Extract the [x, y] coordinate from the center of the cell holding the provided text.  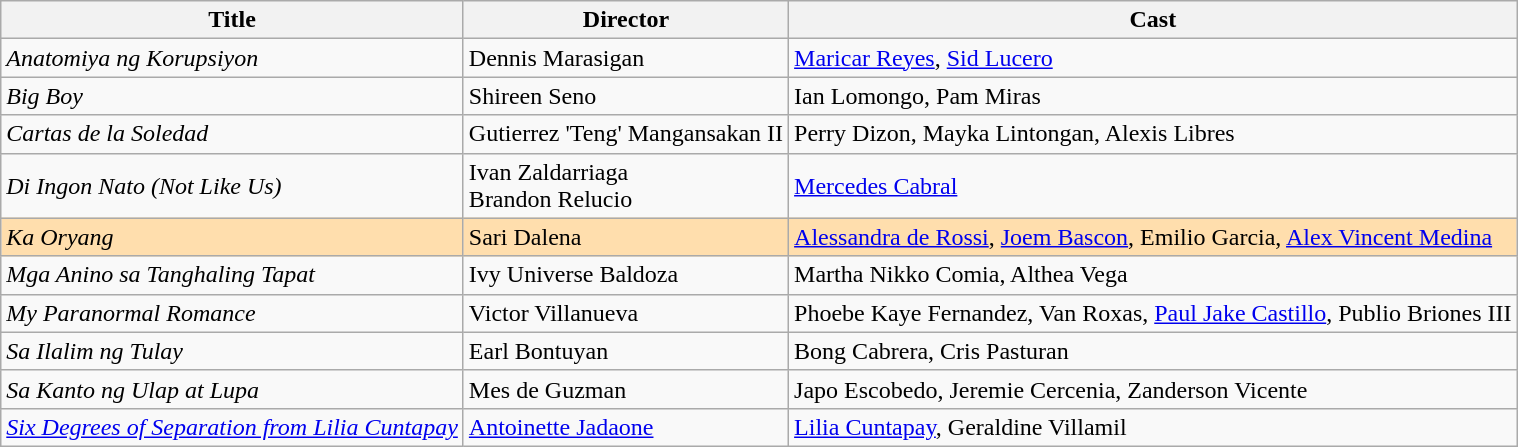
Maricar Reyes, Sid Lucero [1154, 58]
Shireen Seno [626, 96]
Antoinette Jadaone [626, 427]
Sari Dalena [626, 237]
Ian Lomongo, Pam Miras [1154, 96]
Title [232, 20]
Phoebe Kaye Fernandez, Van Roxas, Paul Jake Castillo, Publio Briones III [1154, 313]
Bong Cabrera, Cris Pasturan [1154, 351]
Victor Villanueva [626, 313]
Dennis Marasigan [626, 58]
Ivy Universe Baldoza [626, 275]
Sa Ilalim ng Tulay [232, 351]
Six Degrees of Separation from Lilia Cuntapay [232, 427]
Martha Nikko Comia, Althea Vega [1154, 275]
Gutierrez 'Teng' Mangansakan II [626, 134]
Earl Bontuyan [626, 351]
Cartas de la Soledad [232, 134]
Cast [1154, 20]
Mga Anino sa Tanghaling Tapat [232, 275]
My Paranormal Romance [232, 313]
Mes de Guzman [626, 389]
Japo Escobedo, Jeremie Cercenia, Zanderson Vicente [1154, 389]
Lilia Cuntapay, Geraldine Villamil [1154, 427]
Di Ingon Nato (Not Like Us) [232, 186]
Big Boy [232, 96]
Mercedes Cabral [1154, 186]
Sa Kanto ng Ulap at Lupa [232, 389]
Alessandra de Rossi, Joem Bascon, Emilio Garcia, Alex Vincent Medina [1154, 237]
Perry Dizon, Mayka Lintongan, Alexis Libres [1154, 134]
Ivan Zaldarriaga Brandon Relucio [626, 186]
Ka Oryang [232, 237]
Director [626, 20]
Anatomiya ng Korupsiyon [232, 58]
